Provide the [x, y] coordinate of the cell's center where the given text is located.  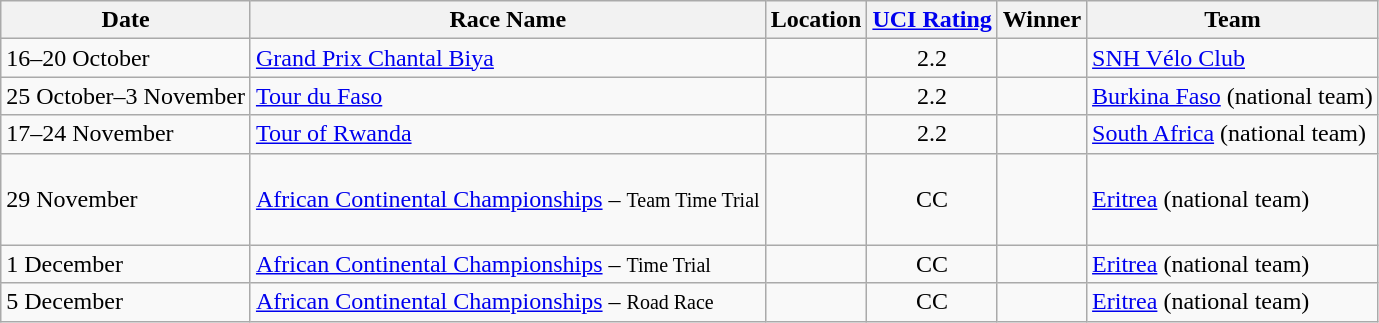
25 October–3 November [126, 96]
Grand Prix Chantal Biya [508, 58]
Date [126, 20]
Tour of Rwanda [508, 134]
Burkina Faso (national team) [1233, 96]
17–24 November [126, 134]
UCI Rating [932, 20]
African Continental Championships – Road Race [508, 302]
Race Name [508, 20]
1 December [126, 264]
South Africa (national team) [1233, 134]
African Continental Championships – Time Trial [508, 264]
5 December [126, 302]
Winner [1042, 20]
29 November [126, 199]
Location [816, 20]
SNH Vélo Club [1233, 58]
Tour du Faso [508, 96]
African Continental Championships – Team Time Trial [508, 199]
Team [1233, 20]
16–20 October [126, 58]
